For the text-containing cell, return its midpoint in (X, Y) coordinate format. 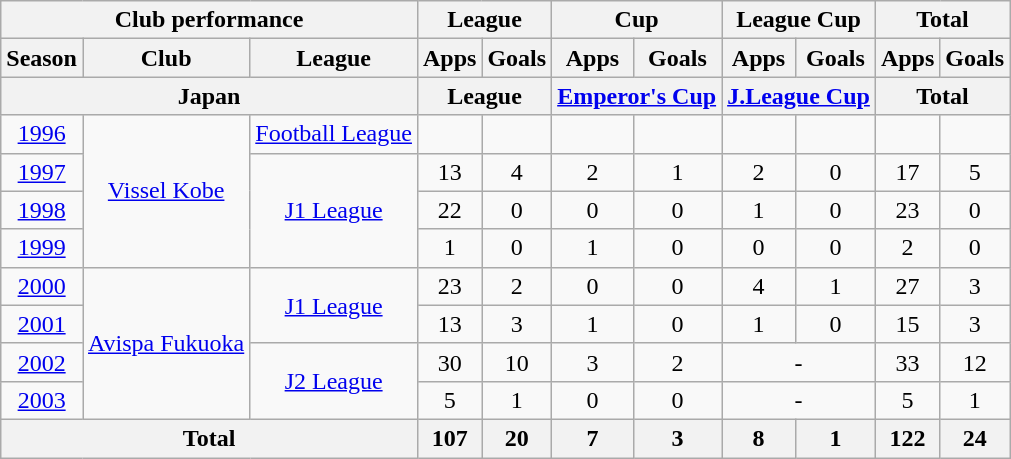
17 (907, 172)
30 (449, 362)
22 (449, 210)
Emperor's Cup (637, 96)
Vissel Kobe (166, 191)
122 (907, 438)
33 (907, 362)
24 (975, 438)
J2 League (334, 381)
Football League (334, 134)
Cup (637, 20)
27 (907, 286)
2001 (42, 324)
2000 (42, 286)
1998 (42, 210)
1996 (42, 134)
20 (517, 438)
107 (449, 438)
8 (759, 438)
Club performance (210, 20)
2002 (42, 362)
15 (907, 324)
Club (166, 58)
12 (975, 362)
Avispa Fukuoka (166, 343)
Season (42, 58)
League Cup (799, 20)
1999 (42, 248)
1997 (42, 172)
7 (593, 438)
Japan (210, 96)
J.League Cup (799, 96)
2003 (42, 400)
10 (517, 362)
